Provide the [X, Y] coordinate of the cell's center where the given text is located.  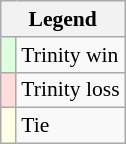
Trinity loss [70, 90]
Tie [70, 126]
Legend [63, 19]
Trinity win [70, 55]
